Extract the [x, y] coordinate from the center of the cell holding the provided text.  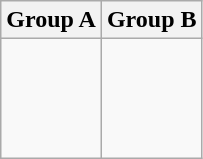
Group A [52, 20]
Group B [152, 20]
